Identify which cell holds the provided text, then report its [X, Y] central coordinate. 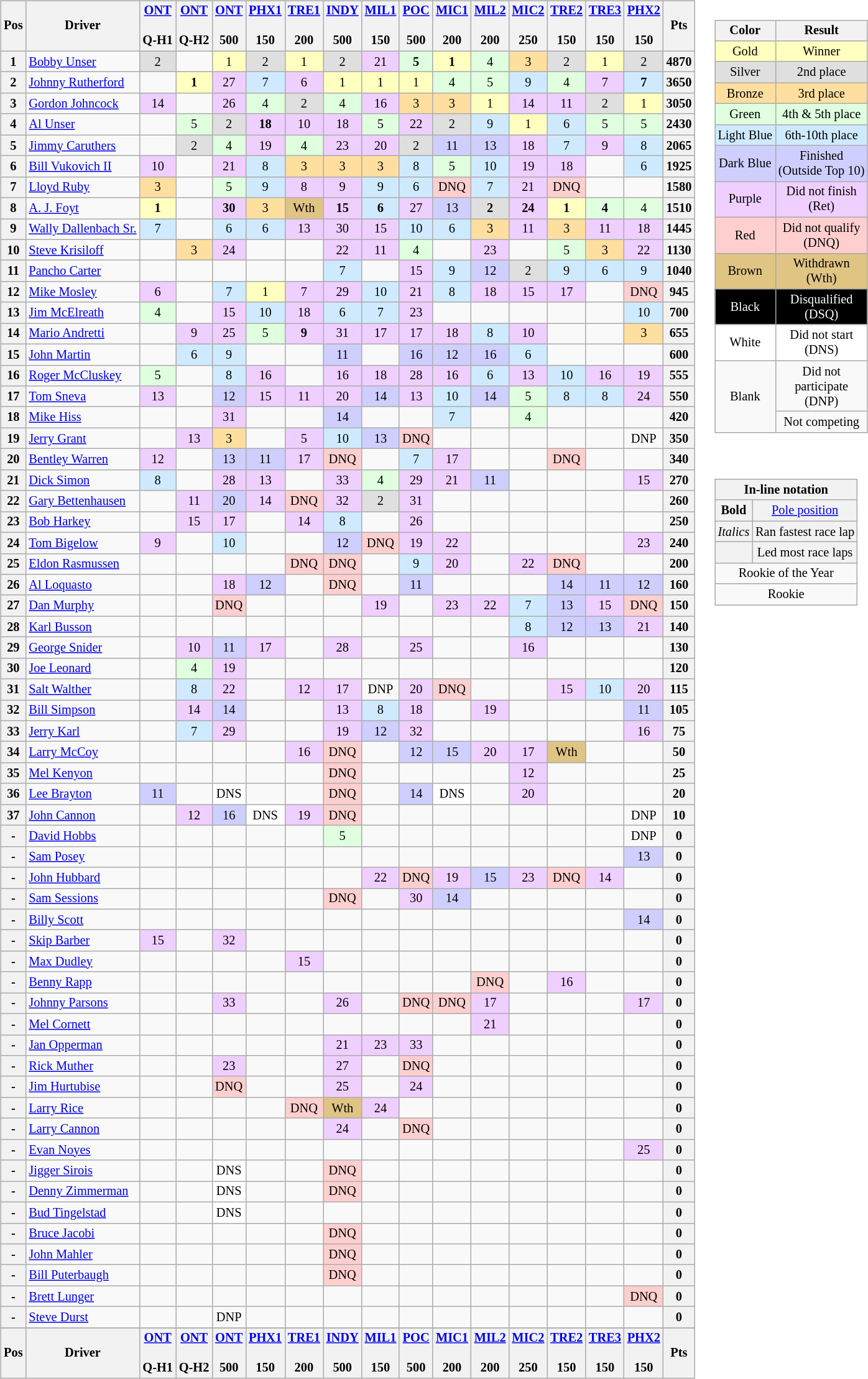
Black [745, 307]
Jerry Karl [82, 731]
Rookie [786, 594]
270 [679, 480]
35 [13, 773]
Jim McElreath [82, 313]
Green [745, 114]
Did not finish(Ret) [821, 200]
Denny Zimmerman [82, 1192]
Bentley Warren [82, 459]
700 [679, 313]
Al Loquasto [82, 585]
1925 [679, 167]
David Hobbs [82, 836]
Disqualified(DSQ) [821, 307]
Johnny Rutherford [82, 83]
John Martin [82, 354]
34 [13, 752]
Al Unser [82, 124]
Mel Kenyon [82, 773]
Winner [821, 52]
Bob Harkey [82, 522]
340 [679, 459]
250 [679, 522]
John Hubbard [82, 878]
1445 [679, 229]
140 [679, 627]
200 [679, 564]
550 [679, 397]
Larry Rice [82, 1108]
John Cannon [82, 815]
Steve Krisiloff [82, 250]
555 [679, 376]
36 [13, 794]
Tom Bigelow [82, 543]
1130 [679, 250]
Rick Muther [82, 1066]
Roger McCluskey [82, 376]
1510 [679, 208]
Ran fastest race lap [805, 532]
Result [821, 30]
Skip Barber [82, 941]
Rookie of the Year [786, 573]
Bill Puterbaugh [82, 1275]
Evan Noyes [82, 1150]
Mike Hiss [82, 417]
420 [679, 417]
Lloyd Ruby [82, 187]
4th & 5th place [821, 114]
105 [679, 711]
Gary Bettenhausen [82, 501]
75 [679, 731]
Benny Rapp [82, 982]
115 [679, 689]
Pancho Carter [82, 271]
4870 [679, 62]
Color [745, 30]
Karl Busson [82, 627]
Brown [745, 271]
1040 [679, 271]
50 [679, 752]
Steve Durst [82, 1317]
John Mahler [82, 1255]
Gold [745, 52]
Finished(Outside Top 10) [821, 164]
White [745, 343]
130 [679, 648]
Did not start(DNS) [821, 343]
Jerry Grant [82, 438]
George Snider [82, 648]
Withdrawn(Wth) [821, 271]
Purple [745, 200]
Bold [734, 510]
350 [679, 438]
2065 [679, 145]
Sam Posey [82, 857]
Bronze [745, 93]
In-line notation [786, 490]
Gordon Johncock [82, 104]
Red [745, 235]
3650 [679, 83]
Wally Dallenbach Sr. [82, 229]
Bobby Unser [82, 62]
Dark Blue [745, 164]
600 [679, 354]
Silver [745, 72]
Bruce Jacobi [82, 1234]
Did notparticipate(DNP) [821, 386]
Jan Opperman [82, 1045]
Larry Cannon [82, 1129]
Bill Vukovich II [82, 167]
Dick Simon [82, 480]
Joe Leonard [82, 668]
Light Blue [745, 135]
Larry McCoy [82, 752]
Salt Walther [82, 689]
Jigger Sirois [82, 1171]
Blank [745, 397]
Did not qualify(DNQ) [821, 235]
3rd place [821, 93]
Dan Murphy [82, 606]
3050 [679, 104]
37 [13, 815]
Billy Scott [82, 920]
Jimmy Caruthers [82, 145]
Pole position [805, 510]
240 [679, 543]
Mel Cornett [82, 1024]
Jim Hurtubise [82, 1087]
160 [679, 585]
6th-10th place [821, 135]
Led most race laps [805, 553]
Mario Andretti [82, 334]
Bill Simpson [82, 711]
Max Dudley [82, 962]
Mike Mosley [82, 292]
Tom Sneva [82, 397]
Lee Brayton [82, 794]
Sam Sessions [82, 899]
2nd place [821, 72]
Not competing [821, 422]
Johnny Parsons [82, 1003]
2430 [679, 124]
1580 [679, 187]
655 [679, 334]
Italics [734, 532]
Eldon Rasmussen [82, 564]
120 [679, 668]
A. J. Foyt [82, 208]
945 [679, 292]
260 [679, 501]
Bud Tingelstad [82, 1212]
150 [679, 606]
Brett Lunger [82, 1296]
